Return [x, y] of the center of cell containing provided text 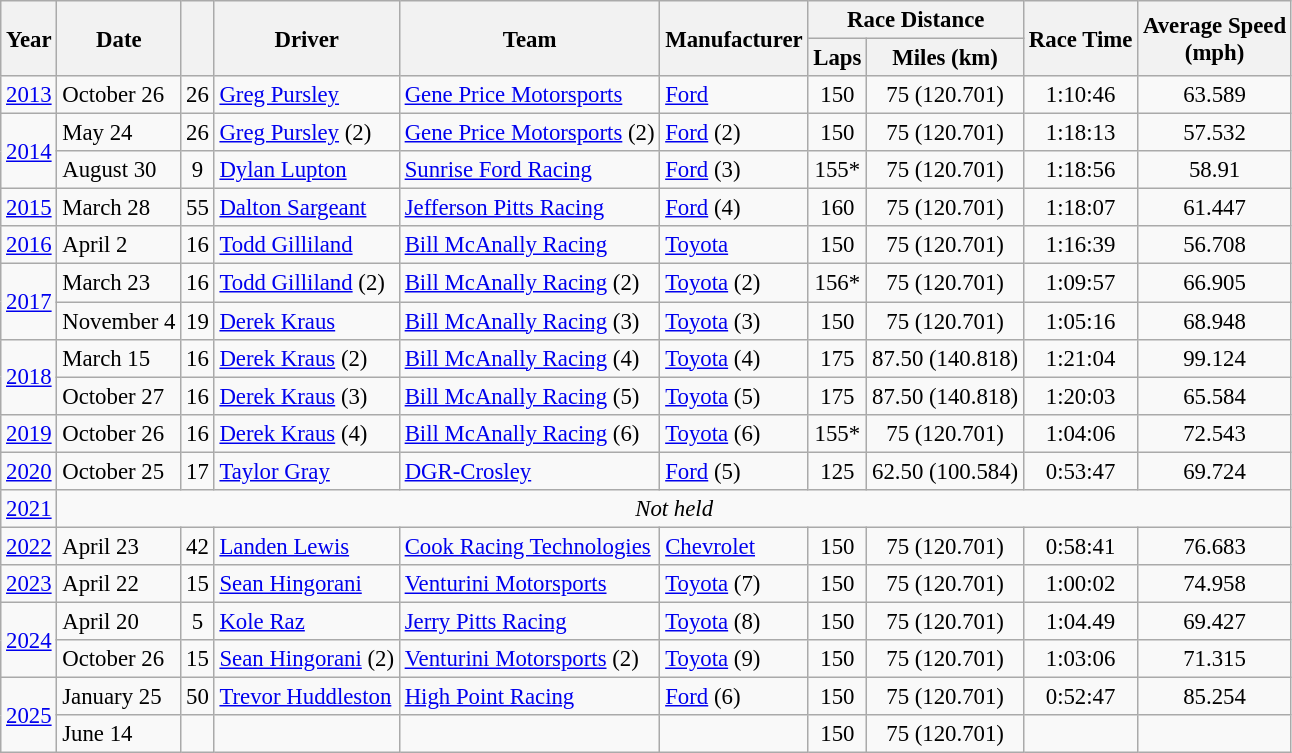
Laps [838, 58]
1:18:13 [1080, 133]
November 4 [119, 321]
1:18:07 [1080, 208]
2014 [29, 152]
2018 [29, 376]
Greg Pursley (2) [306, 133]
High Point Racing [530, 697]
Ford (4) [734, 208]
Toyota [734, 245]
68.948 [1215, 321]
Derek Kraus (4) [306, 433]
69.724 [1215, 471]
Dalton Sargeant [306, 208]
Date [119, 38]
Bill McAnally Racing (5) [530, 396]
Derek Kraus [306, 321]
Toyota (9) [734, 659]
71.315 [1215, 659]
Bill McAnally Racing (6) [530, 433]
2017 [29, 302]
Derek Kraus (3) [306, 396]
Sean Hingorani (2) [306, 659]
0:52:47 [1080, 697]
1:16:39 [1080, 245]
June 14 [119, 734]
Cook Racing Technologies [530, 546]
Average Speed(mph) [1215, 38]
Team [530, 38]
1:04.49 [1080, 621]
DGR-Crosley [530, 471]
0:53:47 [1080, 471]
April 22 [119, 584]
55 [198, 208]
Manufacturer [734, 38]
69.427 [1215, 621]
Race Distance [916, 20]
66.905 [1215, 283]
62.50 (100.584) [946, 471]
0:58:41 [1080, 546]
October 27 [119, 396]
50 [198, 697]
9 [198, 170]
Derek Kraus (2) [306, 358]
61.447 [1215, 208]
Landen Lewis [306, 546]
2024 [29, 640]
Dylan Lupton [306, 170]
Venturini Motorsports (2) [530, 659]
Toyota (6) [734, 433]
1:18:56 [1080, 170]
1:09:57 [1080, 283]
August 30 [119, 170]
January 25 [119, 697]
Miles (km) [946, 58]
Toyota (3) [734, 321]
56.708 [1215, 245]
Taylor Gray [306, 471]
1:10:46 [1080, 95]
1:20:03 [1080, 396]
May 24 [119, 133]
Sean Hingorani [306, 584]
Toyota (7) [734, 584]
March 28 [119, 208]
Bill McAnally Racing (3) [530, 321]
Race Time [1080, 38]
99.124 [1215, 358]
Jerry Pitts Racing [530, 621]
160 [838, 208]
1:05:16 [1080, 321]
42 [198, 546]
2015 [29, 208]
2025 [29, 716]
Todd Gilliland (2) [306, 283]
April 23 [119, 546]
Jefferson Pitts Racing [530, 208]
76.683 [1215, 546]
March 23 [119, 283]
2020 [29, 471]
65.584 [1215, 396]
57.532 [1215, 133]
Todd Gilliland [306, 245]
125 [838, 471]
Bill McAnally Racing [530, 245]
85.254 [1215, 697]
April 2 [119, 245]
Toyota (5) [734, 396]
Ford [734, 95]
72.543 [1215, 433]
Ford (2) [734, 133]
Trevor Huddleston [306, 697]
19 [198, 321]
2016 [29, 245]
Gene Price Motorsports (2) [530, 133]
Toyota (2) [734, 283]
Driver [306, 38]
Venturini Motorsports [530, 584]
Greg Pursley [306, 95]
April 20 [119, 621]
58.91 [1215, 170]
Bill McAnally Racing (2) [530, 283]
Ford (5) [734, 471]
Bill McAnally Racing (4) [530, 358]
156* [838, 283]
Toyota (4) [734, 358]
74.958 [1215, 584]
Ford (6) [734, 697]
Kole Raz [306, 621]
2013 [29, 95]
1:04:06 [1080, 433]
1:03:06 [1080, 659]
Gene Price Motorsports [530, 95]
Ford (3) [734, 170]
2023 [29, 584]
2021 [29, 509]
5 [198, 621]
Not held [674, 509]
1:00:02 [1080, 584]
Year [29, 38]
Chevrolet [734, 546]
Toyota (8) [734, 621]
March 15 [119, 358]
63.589 [1215, 95]
2022 [29, 546]
October 25 [119, 471]
Sunrise Ford Racing [530, 170]
17 [198, 471]
1:21:04 [1080, 358]
2019 [29, 433]
